Pinpoint the cell where the given text exists, returning its [X, Y] midpoint coordinate. 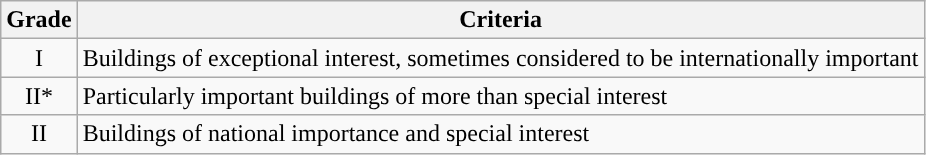
II [39, 134]
II* [39, 96]
Grade [39, 20]
Buildings of exceptional interest, sometimes considered to be internationally important [500, 58]
Criteria [500, 20]
I [39, 58]
Buildings of national importance and special interest [500, 134]
Particularly important buildings of more than special interest [500, 96]
